For the text-containing cell, return its midpoint in (x, y) coordinate format. 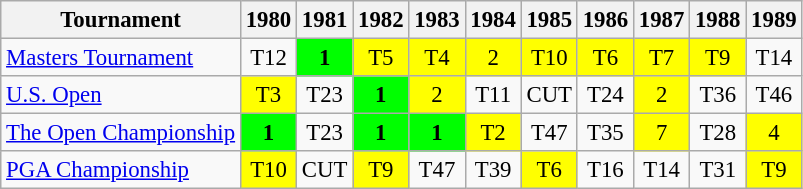
1981 (325, 20)
T12 (268, 58)
1988 (718, 20)
T31 (718, 170)
7 (661, 133)
T2 (493, 133)
T28 (718, 133)
1986 (605, 20)
1982 (381, 20)
T11 (493, 95)
4 (774, 133)
T5 (381, 58)
1983 (437, 20)
T35 (605, 133)
1980 (268, 20)
T46 (774, 95)
T3 (268, 95)
U.S. Open (121, 95)
PGA Championship (121, 170)
Tournament (121, 20)
T24 (605, 95)
Masters Tournament (121, 58)
1984 (493, 20)
T4 (437, 58)
T7 (661, 58)
The Open Championship (121, 133)
T16 (605, 170)
T36 (718, 95)
1985 (549, 20)
1989 (774, 20)
T39 (493, 170)
1987 (661, 20)
